Capture the cell that displays the provided text and extract its (X, Y) central coordinate. 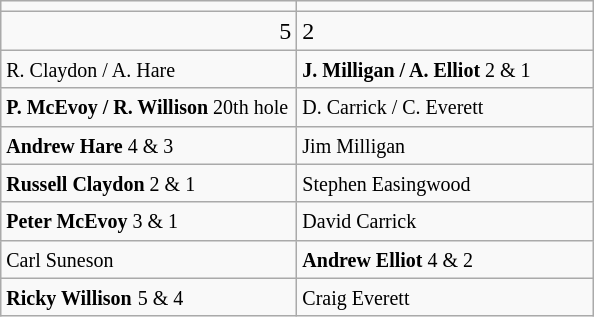
Jim Milligan (445, 145)
Stephen Easingwood (445, 183)
5 (149, 31)
David Carrick (445, 221)
Peter McEvoy 3 & 1 (149, 221)
Carl Suneson (149, 259)
Andrew Elliot 4 & 2 (445, 259)
Russell Claydon 2 & 1 (149, 183)
P. McEvoy / R. Willison 20th hole (149, 107)
D. Carrick / C. Everett (445, 107)
Andrew Hare 4 & 3 (149, 145)
J. Milligan / A. Elliot 2 & 1 (445, 69)
Craig Everett (445, 297)
Ricky Willison 5 & 4 (149, 297)
R. Claydon / A. Hare (149, 69)
2 (445, 31)
